Capture the cell that displays the provided text and extract its (X, Y) central coordinate. 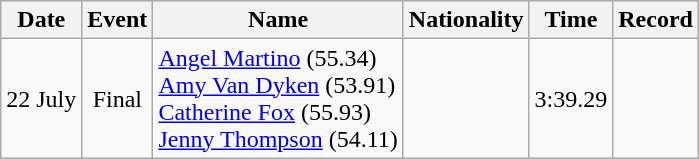
Time (571, 20)
Record (656, 20)
Date (42, 20)
Angel Martino (55.34)Amy Van Dyken (53.91)Catherine Fox (55.93)Jenny Thompson (54.11) (278, 98)
Nationality (466, 20)
Event (118, 20)
Name (278, 20)
22 July (42, 98)
Final (118, 98)
3:39.29 (571, 98)
